Search for the cell housing the specified text and yield its (X, Y) center coordinate. 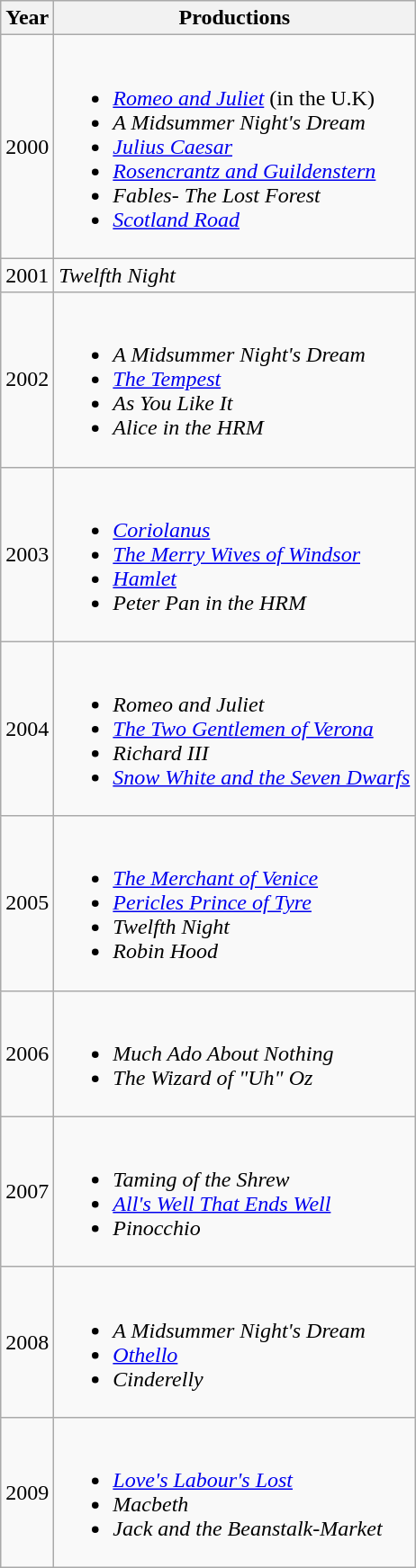
2007 (27, 1191)
A Midsummer Night's DreamOthelloCinderelly (234, 1342)
2000 (27, 147)
Twelfth Night (234, 275)
A Midsummer Night's DreamThe TempestAs You Like ItAlice in the HRM (234, 380)
2001 (27, 275)
Taming of the ShrewAll's Well That Ends WellPinocchio (234, 1191)
2009 (27, 1492)
2003 (27, 554)
Much Ado About NothingThe Wizard of "Uh" Oz (234, 1053)
Year (27, 18)
CoriolanusThe Merry Wives of WindsorHamletPeter Pan in the HRM (234, 554)
The Merchant of VenicePericles Prince of TyreTwelfth NightRobin Hood (234, 903)
Love's Labour's LostMacbethJack and the Beanstalk-Market (234, 1492)
2002 (27, 380)
2004 (27, 729)
2005 (27, 903)
2008 (27, 1342)
Romeo and Juliet (in the U.K)A Midsummer Night's DreamJulius CaesarRosencrantz and GuildensternFables- The Lost ForestScotland Road (234, 147)
2006 (27, 1053)
Productions (234, 18)
Romeo and JulietThe Two Gentlemen of VeronaRichard IIISnow White and the Seven Dwarfs (234, 729)
